Pinpoint the cell where the given text exists, returning its (X, Y) midpoint coordinate. 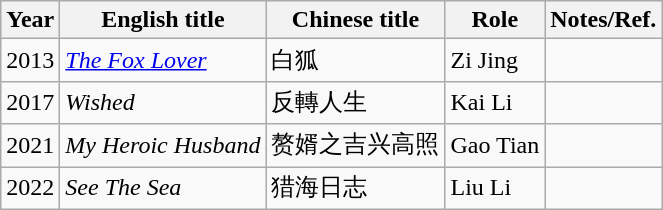
Kai Li (495, 102)
白狐 (356, 60)
反轉人生 (356, 102)
2013 (30, 60)
2017 (30, 102)
Liu Li (495, 188)
Year (30, 20)
2022 (30, 188)
The Fox Lover (163, 60)
Wished (163, 102)
English title (163, 20)
赘婿之吉兴高照 (356, 146)
Zi Jing (495, 60)
Role (495, 20)
My Heroic Husband (163, 146)
Gao Tian (495, 146)
Notes/Ref. (604, 20)
Chinese title (356, 20)
See The Sea (163, 188)
猎海日志 (356, 188)
2021 (30, 146)
